Provide the [x, y] coordinate of the cell's center where the given text is located.  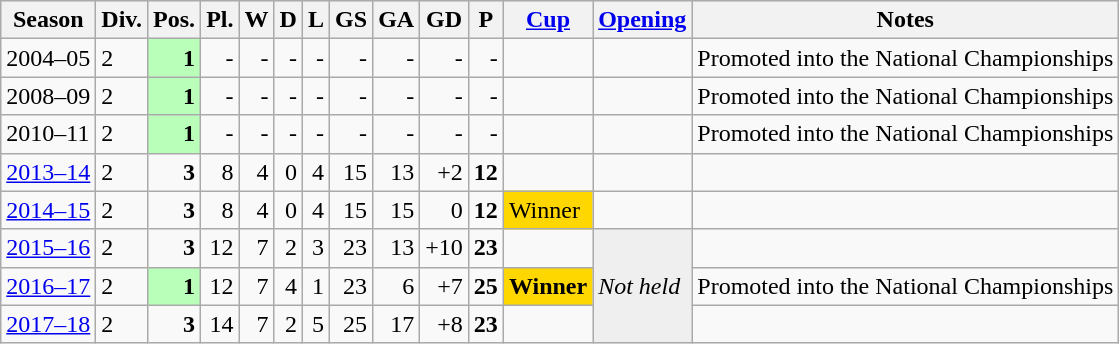
Not held [642, 286]
Pl. [220, 20]
Opening [642, 20]
2008–09 [48, 96]
+8 [444, 324]
GA [396, 20]
2014–15 [48, 210]
Notes [906, 20]
+7 [444, 286]
GD [444, 20]
2004–05 [48, 58]
Div. [122, 20]
+2 [444, 172]
+10 [444, 248]
5 [316, 324]
W [256, 20]
L [316, 20]
Season [48, 20]
17 [396, 324]
2010–11 [48, 134]
2013–14 [48, 172]
14 [220, 324]
P [486, 20]
Cup [548, 20]
Pos. [174, 20]
D [288, 20]
2017–18 [48, 324]
2016–17 [48, 286]
6 [396, 286]
GS [352, 20]
2015–16 [48, 248]
